Extract the [X, Y] coordinate from the center of the cell holding the provided text.  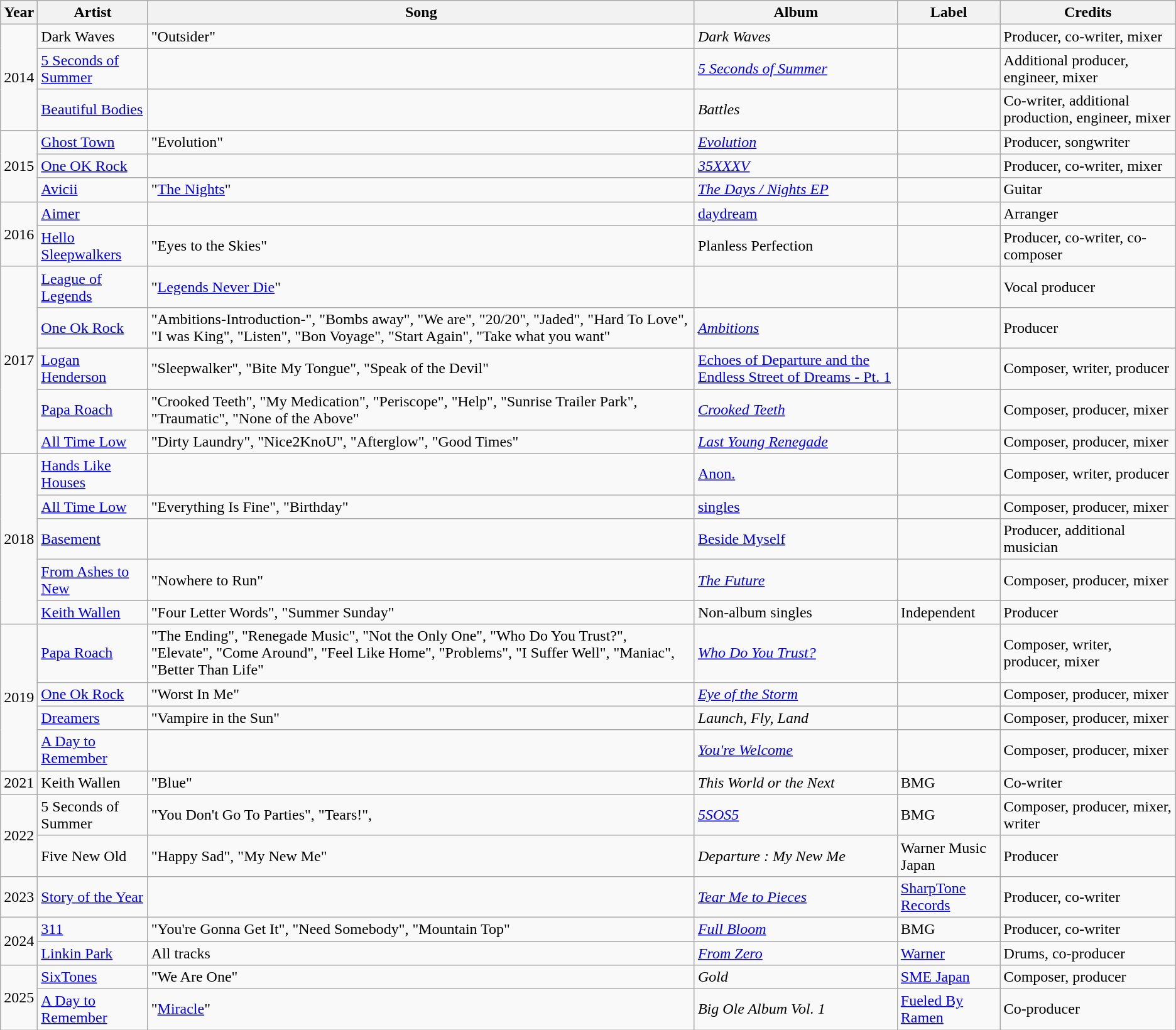
Linkin Park [93, 953]
From Zero [795, 953]
2025 [19, 997]
"We Are One" [421, 977]
"Four Letter Words", "Summer Sunday" [421, 612]
"Nowhere to Run" [421, 580]
"Everything Is Fine", "Birthday" [421, 507]
"Evolution" [421, 142]
Planless Perfection [795, 246]
Hands Like Houses [93, 475]
Who Do You Trust? [795, 653]
Guitar [1088, 190]
Anon. [795, 475]
singles [795, 507]
Beautiful Bodies [93, 109]
Co-writer, additional production, engineer, mixer [1088, 109]
Producer, songwriter [1088, 142]
Fueled By Ramen [949, 1010]
League of Legends [93, 286]
Warner [949, 953]
311 [93, 929]
Battles [795, 109]
Last Young Renegade [795, 442]
Big Ole Album Vol. 1 [795, 1010]
Album [795, 13]
35XXXV [795, 166]
"Outsider" [421, 36]
Arranger [1088, 214]
This World or the Next [795, 783]
Eye of the Storm [795, 694]
Departure : My New Me [795, 855]
Story of the Year [93, 897]
Additional producer, engineer, mixer [1088, 69]
The Days / Nights EP [795, 190]
Ghost Town [93, 142]
Ambitions [795, 328]
Logan Henderson [93, 368]
Vocal producer [1088, 286]
2022 [19, 835]
2016 [19, 234]
2018 [19, 539]
"Dirty Laundry", "Nice2KnoU", "Afterglow", "Good Times" [421, 442]
Composer, producer [1088, 977]
Drums, co-producer [1088, 953]
Year [19, 13]
Full Bloom [795, 929]
Co-producer [1088, 1010]
Composer, producer, mixer, writer [1088, 815]
"Worst In Me" [421, 694]
SME Japan [949, 977]
2017 [19, 360]
Composer, writer, producer, mixer [1088, 653]
2023 [19, 897]
"Sleepwalker", "Bite My Tongue", "Speak of the Devil" [421, 368]
Tear Me to Pieces [795, 897]
"Happy Sad", "My New Me" [421, 855]
Hello Sleepwalkers [93, 246]
Crooked Teeth [795, 409]
Producer, additional musician [1088, 539]
Basement [93, 539]
Echoes of Departure and the Endless Street of Dreams - Pt. 1 [795, 368]
"Miracle" [421, 1010]
"You Don't Go To Parties", "Tears!", [421, 815]
Artist [93, 13]
SixTones [93, 977]
Evolution [795, 142]
"Eyes to the Skies" [421, 246]
Label [949, 13]
"The Nights" [421, 190]
From Ashes to New [93, 580]
Producer, co-writer, co-composer [1088, 246]
All tracks [421, 953]
The Future [795, 580]
Aimer [93, 214]
Beside Myself [795, 539]
Launch, Fly, Land [795, 718]
Gold [795, 977]
Credits [1088, 13]
Non-album singles [795, 612]
2019 [19, 697]
You're Welcome [795, 750]
2024 [19, 941]
"Legends Never Die" [421, 286]
Five New Old [93, 855]
2014 [19, 77]
SharpTone Records [949, 897]
Co-writer [1088, 783]
Song [421, 13]
"Blue" [421, 783]
Warner Music Japan [949, 855]
Dreamers [93, 718]
"Vampire in the Sun" [421, 718]
Independent [949, 612]
"You're Gonna Get It", "Need Somebody", "Mountain Top" [421, 929]
2021 [19, 783]
5SOS5 [795, 815]
"Crooked Teeth", "My Medication", "Periscope", "Help", "Sunrise Trailer Park", "Traumatic", "None of the Above" [421, 409]
2015 [19, 166]
daydream [795, 214]
Avicii [93, 190]
One OK Rock [93, 166]
